Pinpoint the cell where the given text exists, returning its [x, y] midpoint coordinate. 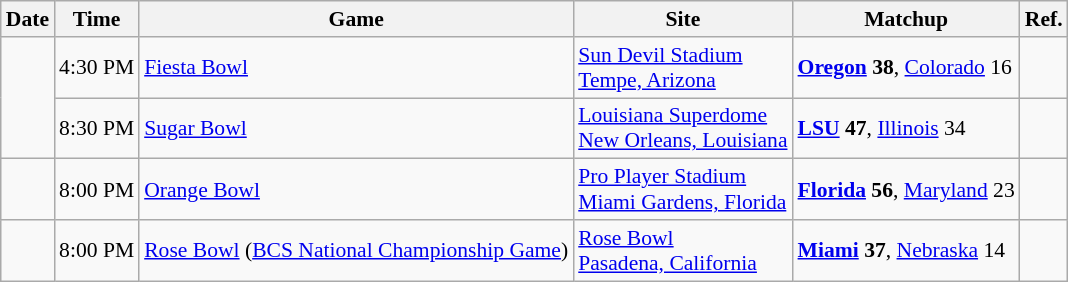
Orange Bowl [356, 190]
Oregon 38, Colorado 16 [906, 68]
Louisiana Superdome New Orleans, Louisiana [682, 128]
Sugar Bowl [356, 128]
LSU 47, Illinois 34 [906, 128]
Time [96, 19]
Site [682, 19]
Date [28, 19]
Sun Devil Stadium Tempe, Arizona [682, 68]
4:30 PM [96, 68]
Ref. [1044, 19]
Rose Bowl (BCS National Championship Game) [356, 250]
Miami 37, Nebraska 14 [906, 250]
Florida 56, Maryland 23 [906, 190]
Pro Player Stadium Miami Gardens, Florida [682, 190]
Matchup [906, 19]
Game [356, 19]
Rose Bowl Pasadena, California [682, 250]
Fiesta Bowl [356, 68]
8:30 PM [96, 128]
